Scan for the cell matching the given text and deliver its (X, Y) coordinate at center. 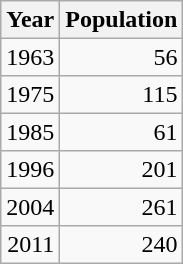
1985 (30, 132)
240 (122, 244)
1975 (30, 94)
1996 (30, 170)
Population (122, 20)
201 (122, 170)
61 (122, 132)
1963 (30, 56)
Year (30, 20)
56 (122, 56)
115 (122, 94)
2004 (30, 206)
261 (122, 206)
2011 (30, 244)
